Return (x, y) of the center of cell containing provided text 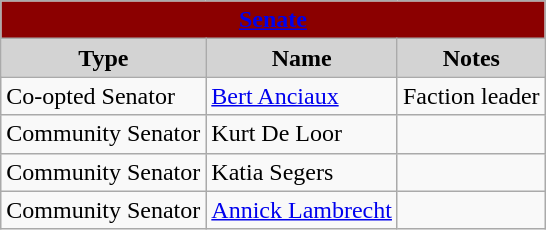
Kurt De Loor (302, 134)
Faction leader (471, 96)
Katia Segers (302, 172)
Co-opted Senator (104, 96)
Annick Lambrecht (302, 210)
Senate (273, 20)
Name (302, 58)
Bert Anciaux (302, 96)
Notes (471, 58)
Type (104, 58)
